Output the (x, y) coordinate of the center of the cell containing the given text.  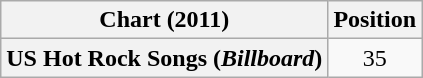
35 (375, 58)
Chart (2011) (164, 20)
US Hot Rock Songs (Billboard) (164, 58)
Position (375, 20)
